Identify which cell holds the provided text, then report its [X, Y] central coordinate. 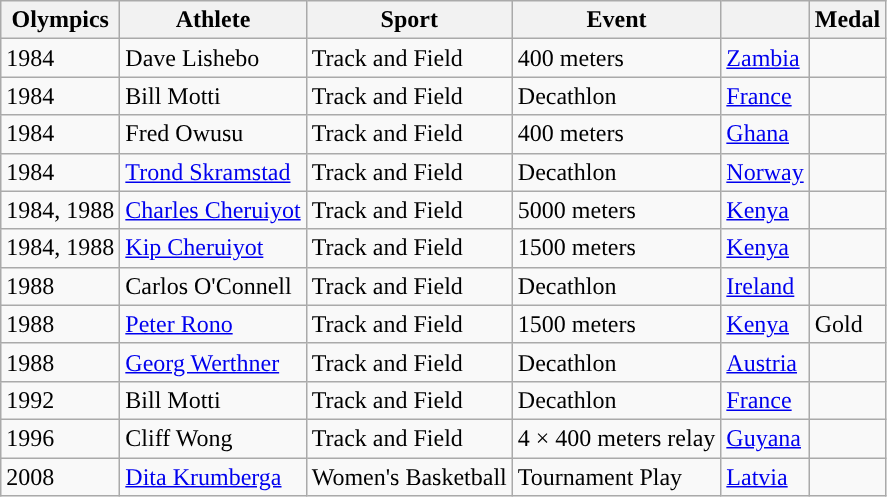
2008 [60, 477]
Women's Basketball [409, 477]
Fred Owusu [213, 134]
Cliff Wong [213, 438]
Ghana [765, 134]
4 × 400 meters relay [616, 438]
Peter Rono [213, 324]
Trond Skramstad [213, 172]
Kip Cheruiyot [213, 248]
Ireland [765, 286]
Athlete [213, 20]
Dita Krumberga [213, 477]
Gold [847, 324]
Austria [765, 362]
Guyana [765, 438]
1992 [60, 400]
Tournament Play [616, 477]
Norway [765, 172]
Olympics [60, 20]
Charles Cheruiyot [213, 210]
1996 [60, 438]
Georg Werthner [213, 362]
Sport [409, 20]
Carlos O'Connell [213, 286]
Event [616, 20]
Latvia [765, 477]
Zambia [765, 58]
Medal [847, 20]
Dave Lishebo [213, 58]
5000 meters [616, 210]
